Find where the given text appears and provide that cell's center as [x, y] coordinate. 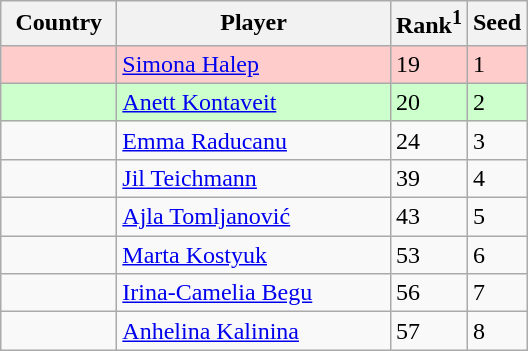
39 [428, 178]
Emma Raducanu [254, 140]
2 [496, 102]
Jil Teichmann [254, 178]
8 [496, 331]
Marta Kostyuk [254, 255]
1 [496, 64]
6 [496, 255]
Country [59, 24]
Simona Halep [254, 64]
43 [428, 217]
Anhelina Kalinina [254, 331]
56 [428, 293]
53 [428, 255]
Player [254, 24]
57 [428, 331]
20 [428, 102]
24 [428, 140]
5 [496, 217]
Irina-Camelia Begu [254, 293]
7 [496, 293]
19 [428, 64]
Seed [496, 24]
Rank1 [428, 24]
Anett Kontaveit [254, 102]
4 [496, 178]
Ajla Tomljanović [254, 217]
3 [496, 140]
